Capture the cell that displays the provided text and extract its [X, Y] central coordinate. 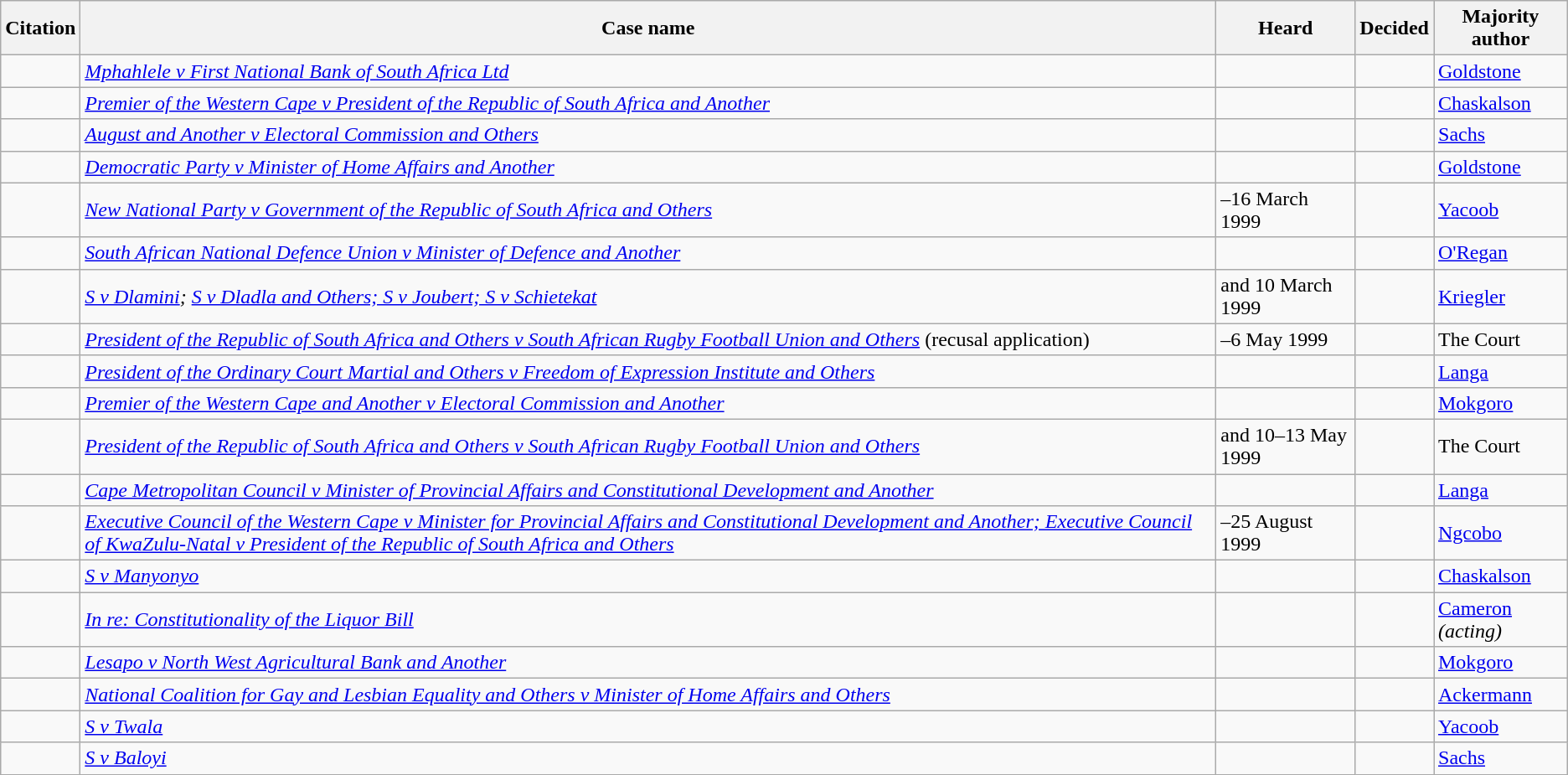
Premier of the Western Cape and Another v Electoral Commission and Another [648, 403]
Ngcobo [1501, 533]
Cameron (acting) [1501, 620]
Heard [1286, 28]
Cape Metropolitan Council v Minister of Provincial Affairs and Constitutional Development and Another [648, 490]
Lesapo v North West Agricultural Bank and Another [648, 663]
August and Another v Electoral Commission and Others [648, 135]
Ackermann [1501, 695]
Majority author [1501, 28]
Case name [648, 28]
President of the Republic of South Africa and Others v South African Rugby Football Union and Others (recusal application) [648, 339]
Citation [40, 28]
O'Regan [1501, 253]
South African National Defence Union v Minister of Defence and Another [648, 253]
Kriegler [1501, 297]
Democratic Party v Minister of Home Affairs and Another [648, 167]
National Coalition for Gay and Lesbian Equality and Others v Minister of Home Affairs and Others [648, 695]
S v Dlamini; S v Dladla and Others; S v Joubert; S v Schietekat [648, 297]
New National Party v Government of the Republic of South Africa and Others [648, 209]
Decided [1395, 28]
–16 March 1999 [1286, 209]
President of the Ordinary Court Martial and Others v Freedom of Expression Institute and Others [648, 371]
Premier of the Western Cape v President of the Republic of South Africa and Another [648, 103]
–6 May 1999 [1286, 339]
In re: Constitutionality of the Liquor Bill [648, 620]
S v Twala [648, 726]
S v Manyonyo [648, 576]
S v Baloyi [648, 758]
–25 August 1999 [1286, 533]
and 10 March 1999 [1286, 297]
and 10–13 May 1999 [1286, 446]
Mphahlele v First National Bank of South Africa Ltd [648, 71]
President of the Republic of South Africa and Others v South African Rugby Football Union and Others [648, 446]
